Identify which cell holds the provided text, then report its (X, Y) central coordinate. 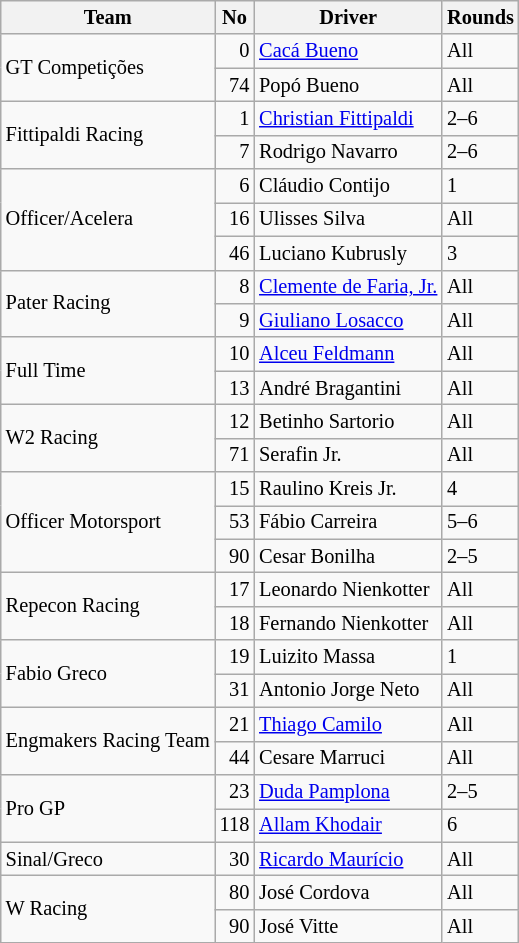
Luciano Kubrusly (348, 253)
No (234, 17)
Thiago Camilo (348, 724)
Engmakers Racing Team (108, 740)
Ulisses Silva (348, 219)
Antonio Jorge Neto (348, 690)
4 (480, 489)
Team (108, 17)
118 (234, 825)
Alceu Feldmann (348, 354)
Betinho Sartorio (348, 421)
Serafin Jr. (348, 455)
Allam Khodair (348, 825)
Raulino Kreis Jr. (348, 489)
Pro GP (108, 808)
10 (234, 354)
3 (480, 253)
30 (234, 859)
Clemente de Faria, Jr. (348, 287)
17 (234, 589)
16 (234, 219)
José Vitte (348, 926)
Popó Bueno (348, 85)
Luizito Massa (348, 657)
53 (234, 522)
Fernando Nienkotter (348, 623)
15 (234, 489)
Christian Fittipaldi (348, 118)
71 (234, 455)
23 (234, 791)
44 (234, 758)
Duda Pamplona (348, 791)
Cesar Bonilha (348, 556)
José Cordova (348, 892)
19 (234, 657)
Driver (348, 17)
21 (234, 724)
André Bragantini (348, 388)
Sinal/Greco (108, 859)
Rounds (480, 17)
Giuliano Losacco (348, 320)
GT Competições (108, 68)
74 (234, 85)
13 (234, 388)
Pater Racing (108, 304)
0 (234, 51)
9 (234, 320)
Fabio Greco (108, 674)
Rodrigo Navarro (348, 152)
5–6 (480, 522)
12 (234, 421)
46 (234, 253)
W2 Racing (108, 438)
Leonardo Nienkotter (348, 589)
Cesare Marruci (348, 758)
8 (234, 287)
31 (234, 690)
Ricardo Maurício (348, 859)
Full Time (108, 370)
Fittipaldi Racing (108, 134)
Officer Motorsport (108, 522)
18 (234, 623)
Repecon Racing (108, 606)
Cláudio Contijo (348, 186)
W Racing (108, 908)
7 (234, 152)
Officer/Acelera (108, 220)
80 (234, 892)
Cacá Bueno (348, 51)
Fábio Carreira (348, 522)
